For the text-containing cell, return its midpoint in [x, y] coordinate format. 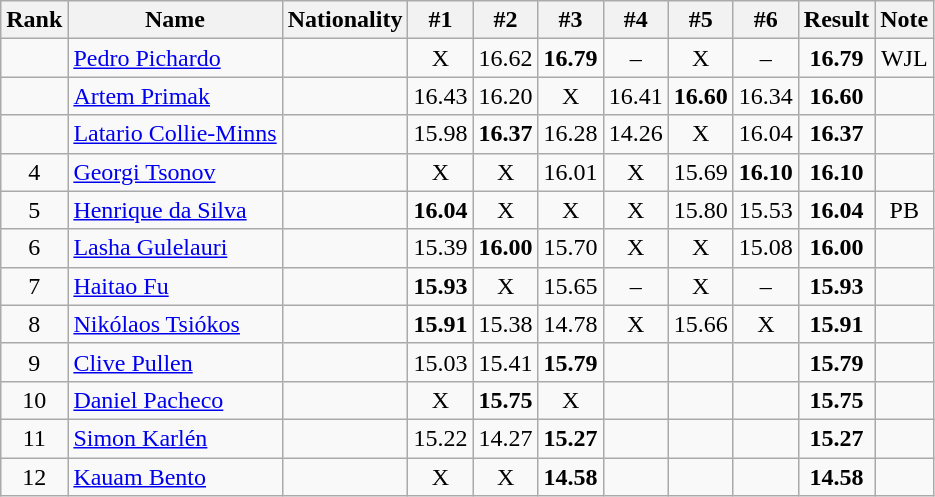
Lasha Gulelauri [175, 248]
Daniel Pacheco [175, 400]
Pedro Pichardo [175, 58]
14.27 [506, 438]
Latario Collie-Minns [175, 134]
16.43 [440, 96]
15.66 [700, 324]
Name [175, 20]
15.22 [440, 438]
12 [34, 477]
16.01 [570, 172]
15.65 [570, 286]
7 [34, 286]
Simon Karlén [175, 438]
#6 [766, 20]
#2 [506, 20]
15.41 [506, 362]
15.53 [766, 210]
14.78 [570, 324]
#3 [570, 20]
6 [34, 248]
16.62 [506, 58]
15.39 [440, 248]
#4 [636, 20]
Rank [34, 20]
4 [34, 172]
Artem Primak [175, 96]
Clive Pullen [175, 362]
15.98 [440, 134]
Georgi Tsonov [175, 172]
16.41 [636, 96]
Kauam Bento [175, 477]
Henrique da Silva [175, 210]
9 [34, 362]
15.70 [570, 248]
14.26 [636, 134]
PB [904, 210]
8 [34, 324]
16.20 [506, 96]
15.03 [440, 362]
5 [34, 210]
#1 [440, 20]
11 [34, 438]
Note [904, 20]
15.69 [700, 172]
Nikólaos Tsiókos [175, 324]
10 [34, 400]
#5 [700, 20]
15.80 [700, 210]
16.34 [766, 96]
15.38 [506, 324]
Haitao Fu [175, 286]
WJL [904, 58]
Result [836, 20]
16.28 [570, 134]
Nationality [345, 20]
15.08 [766, 248]
